Detect which cell encompasses the target text, then output its (x, y) center coordinate. 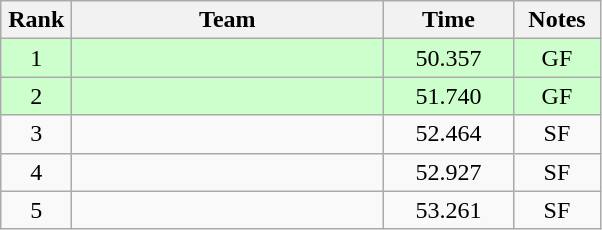
2 (36, 96)
3 (36, 134)
50.357 (448, 58)
52.464 (448, 134)
Notes (557, 20)
5 (36, 210)
Team (228, 20)
51.740 (448, 96)
Time (448, 20)
53.261 (448, 210)
4 (36, 172)
52.927 (448, 172)
Rank (36, 20)
1 (36, 58)
